For the text-containing cell, return its midpoint in [x, y] coordinate format. 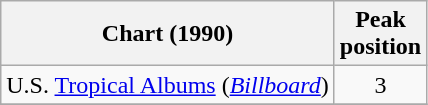
Chart (1990) [168, 34]
Peakposition [380, 34]
U.S. Tropical Albums (Billboard) [168, 85]
3 [380, 85]
